Locate the cell with the specified text and output its [x, y] center coordinate. 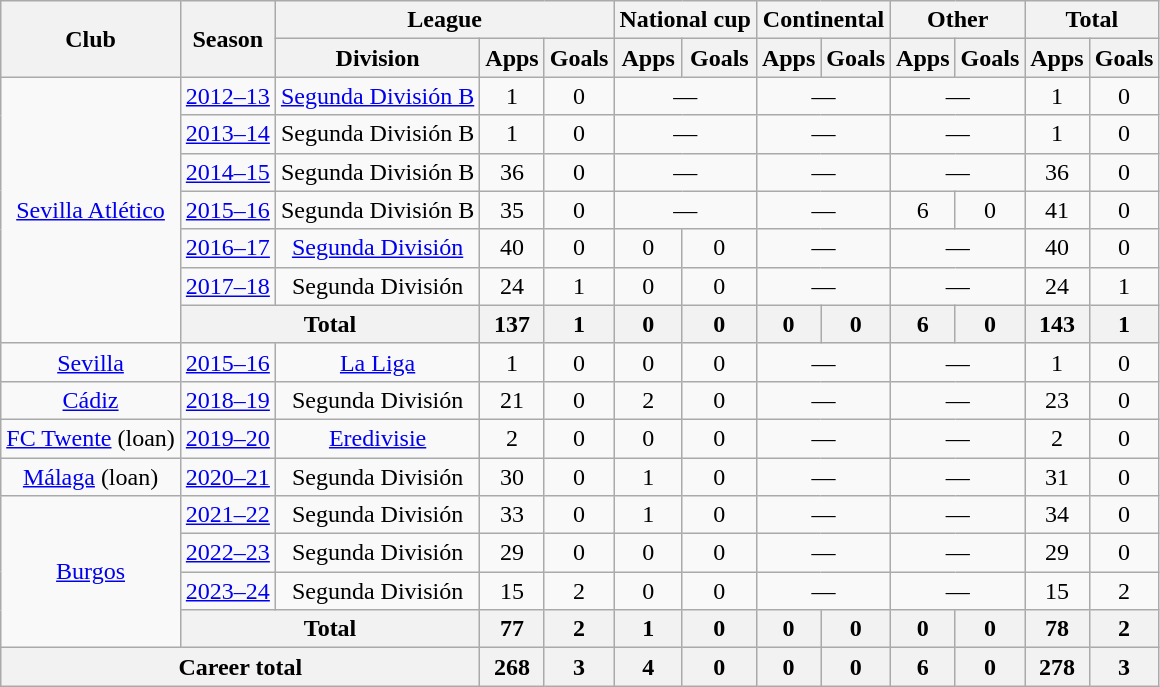
FC Twente (loan) [91, 438]
2018–19 [228, 400]
2019–20 [228, 438]
33 [512, 515]
4 [648, 667]
Division [377, 58]
77 [512, 629]
Cádiz [91, 400]
Eredivisie [377, 438]
2021–22 [228, 515]
2013–14 [228, 134]
2014–15 [228, 172]
La Liga [377, 362]
Sevilla [91, 362]
Career total [240, 667]
Málaga (loan) [91, 477]
National cup [685, 20]
Other [958, 20]
Burgos [91, 572]
41 [1057, 210]
31 [1057, 477]
78 [1057, 629]
Sevilla Atlético [91, 210]
2012–13 [228, 96]
268 [512, 667]
21 [512, 400]
30 [512, 477]
Club [91, 39]
35 [512, 210]
Season [228, 39]
278 [1057, 667]
34 [1057, 515]
2016–17 [228, 248]
Continental [823, 20]
143 [1057, 324]
League [444, 20]
2022–23 [228, 553]
2017–18 [228, 286]
23 [1057, 400]
2023–24 [228, 591]
2020–21 [228, 477]
137 [512, 324]
